Return [X, Y] of the center of cell containing provided text 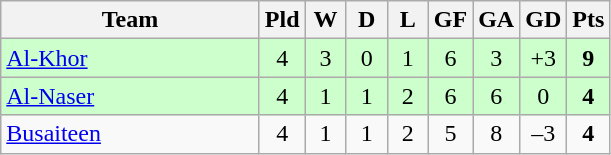
GA [496, 20]
8 [496, 134]
GD [544, 20]
Pld [282, 20]
D [366, 20]
W [326, 20]
Al-Khor [130, 58]
Pts [588, 20]
GF [450, 20]
9 [588, 58]
–3 [544, 134]
Al-Naser [130, 96]
Busaiteen [130, 134]
5 [450, 134]
L [408, 20]
Team [130, 20]
+3 [544, 58]
